Detect which cell encompasses the target text, then output its (X, Y) center coordinate. 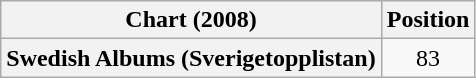
83 (428, 58)
Position (428, 20)
Chart (2008) (191, 20)
Swedish Albums (Sverigetopplistan) (191, 58)
